Locate the cell with the specified text and output its (x, y) center coordinate. 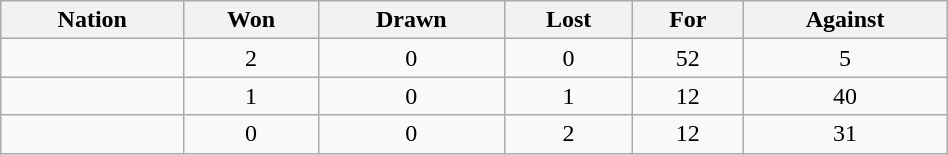
Nation (92, 20)
Lost (568, 20)
52 (688, 58)
40 (845, 96)
5 (845, 58)
Against (845, 20)
For (688, 20)
31 (845, 134)
Won (252, 20)
Drawn (411, 20)
